Return [x, y] of the center of cell containing provided text 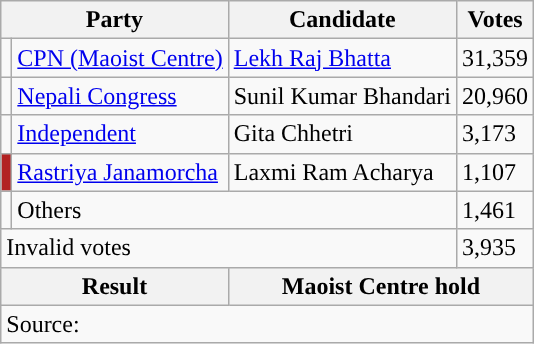
CPN (Maoist Centre) [120, 58]
Maoist Centre hold [380, 286]
Laxmi Ram Acharya [342, 172]
3,935 [496, 248]
Votes [496, 20]
Invalid votes [229, 248]
Lekh Raj Bhatta [342, 58]
Others [234, 210]
Nepali Congress [120, 96]
20,960 [496, 96]
Result [114, 286]
Rastriya Janamorcha [120, 172]
Independent [120, 134]
31,359 [496, 58]
Party [114, 20]
Source: [268, 324]
Gita Chhetri [342, 134]
1,461 [496, 210]
1,107 [496, 172]
Candidate [342, 20]
3,173 [496, 134]
Sunil Kumar Bhandari [342, 96]
